Capture the cell that displays the provided text and extract its (x, y) central coordinate. 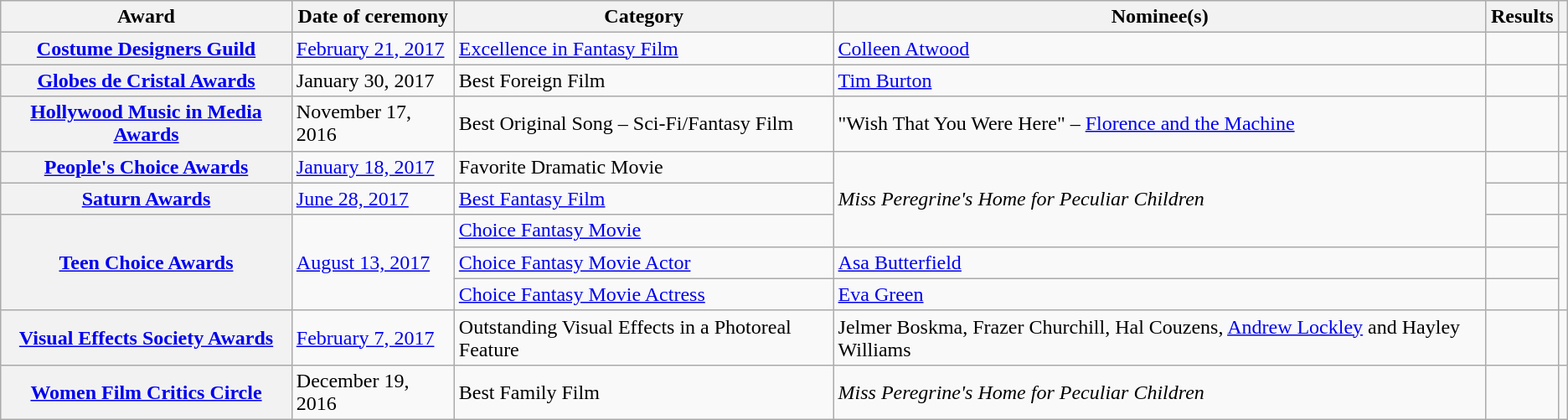
February 7, 2017 (373, 337)
Choice Fantasy Movie Actress (643, 294)
Colleen Atwood (1159, 49)
Best Family Film (643, 392)
Jelmer Boskma, Frazer Churchill, Hal Couzens, Andrew Lockley and Hayley Williams (1159, 337)
Favorite Dramatic Movie (643, 167)
"Wish That You Were Here" – Florence and the Machine (1159, 124)
Tim Burton (1159, 80)
January 30, 2017 (373, 80)
January 18, 2017 (373, 167)
Saturn Awards (147, 199)
Award (147, 17)
Choice Fantasy Movie Actor (643, 262)
Category (643, 17)
Outstanding Visual Effects in a Photoreal Feature (643, 337)
Hollywood Music in Media Awards (147, 124)
Globes de Cristal Awards (147, 80)
Best Fantasy Film (643, 199)
Costume Designers Guild (147, 49)
Results (1522, 17)
June 28, 2017 (373, 199)
February 21, 2017 (373, 49)
People's Choice Awards (147, 167)
Nominee(s) (1159, 17)
Teen Choice Awards (147, 262)
Eva Green (1159, 294)
November 17, 2016 (373, 124)
Visual Effects Society Awards (147, 337)
Best Original Song – Sci-Fi/Fantasy Film (643, 124)
Date of ceremony (373, 17)
Choice Fantasy Movie (643, 231)
Asa Butterfield (1159, 262)
December 19, 2016 (373, 392)
August 13, 2017 (373, 262)
Women Film Critics Circle (147, 392)
Best Foreign Film (643, 80)
Excellence in Fantasy Film (643, 49)
